Extract the (X, Y) coordinate from the center of the cell holding the provided text.  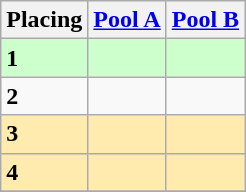
1 (44, 58)
Pool A (127, 20)
Placing (44, 20)
2 (44, 96)
Pool B (205, 20)
3 (44, 134)
4 (44, 172)
